Scan for the cell matching the given text and deliver its [X, Y] coordinate at center. 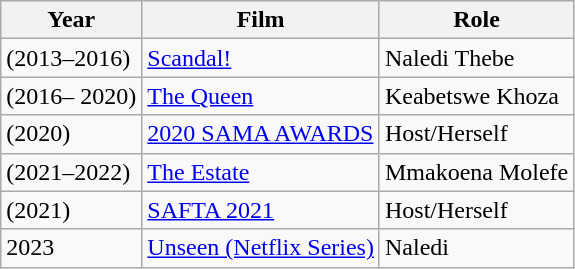
The Queen [261, 96]
(2021) [72, 210]
2023 [72, 248]
Scandal! [261, 58]
Naledi Thebe [476, 58]
Naledi [476, 248]
Unseen (Netflix Series) [261, 248]
Role [476, 20]
The Estate [261, 172]
SAFTA 2021 [261, 210]
Film [261, 20]
Keabetswe Khoza [476, 96]
Mmakoena Molefe [476, 172]
(2020) [72, 134]
(2016– 2020) [72, 96]
Year [72, 20]
(2021–2022) [72, 172]
(2013–2016) [72, 58]
2020 SAMA AWARDS [261, 134]
